Find where the given text appears and provide that cell's center as [X, Y] coordinate. 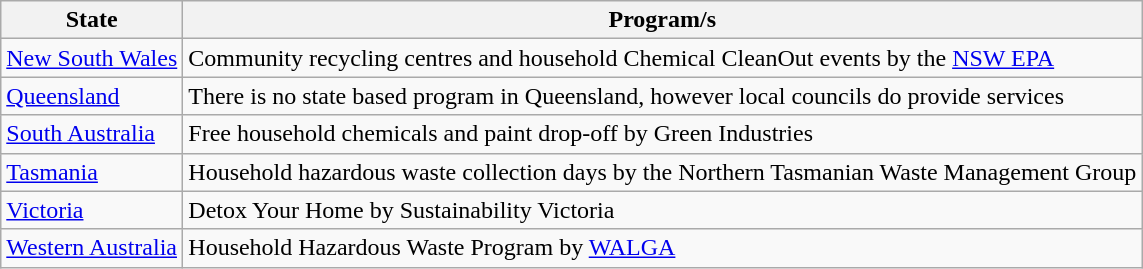
Household hazardous waste collection days by the Northern Tasmanian Waste Management Group [662, 172]
New South Wales [92, 58]
Western Australia [92, 248]
Household Hazardous Waste Program by WALGA [662, 248]
State [92, 20]
South Australia [92, 134]
There is no state based program in Queensland, however local councils do provide services [662, 96]
Free household chemicals and paint drop-off by Green Industries [662, 134]
Queensland [92, 96]
Program/s [662, 20]
Community recycling centres and household Chemical CleanOut events by the NSW EPA [662, 58]
Detox Your Home by Sustainability Victoria [662, 210]
Tasmania [92, 172]
Victoria [92, 210]
